Scan for the cell matching the given text and deliver its [x, y] coordinate at center. 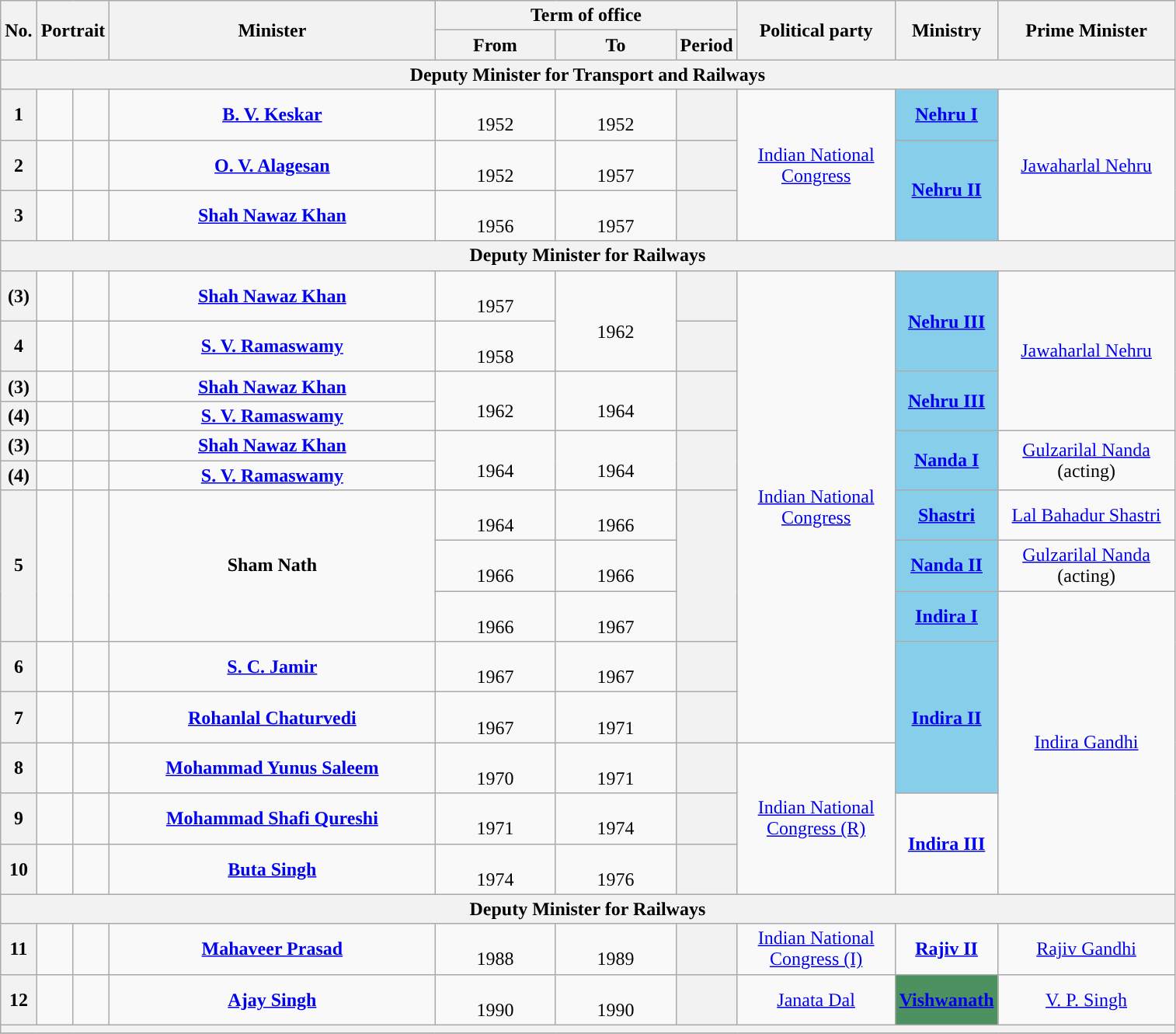
11 [19, 949]
Nanda I [946, 460]
Term of office [586, 16]
Deputy Minister for Transport and Railways [587, 75]
Mohammad Shafi Qureshi [272, 819]
6 [19, 667]
2 [19, 165]
Sham Nath [272, 566]
Lal Bahadur Shastri [1086, 516]
Indira I [946, 617]
Period [707, 45]
Buta Singh [272, 869]
Ministry [946, 30]
Mahaveer Prasad [272, 949]
Nehru I [946, 115]
Rajiv Gandhi [1086, 949]
Rohanlal Chaturvedi [272, 718]
O. V. Alagesan [272, 165]
1976 [615, 869]
Janata Dal [816, 999]
1 [19, 115]
Rajiv II [946, 949]
1988 [496, 949]
Indian National Congress (I) [816, 949]
B. V. Keskar [272, 115]
Indian National Congress (R) [816, 819]
From [496, 45]
8 [19, 768]
7 [19, 718]
Prime Minister [1086, 30]
4 [19, 346]
No. [19, 30]
Shastri [946, 516]
To [615, 45]
10 [19, 869]
Minister [272, 30]
Ajay Singh [272, 999]
5 [19, 566]
Indira III [946, 844]
12 [19, 999]
Political party [816, 30]
9 [19, 819]
Indira Gandhi [1086, 743]
Portrait [73, 30]
V. P. Singh [1086, 999]
Vishwanath [946, 999]
Nehru II [946, 190]
1958 [496, 346]
Indira II [946, 718]
1989 [615, 949]
Mohammad Yunus Saleem [272, 768]
1970 [496, 768]
1956 [496, 216]
Nanda II [946, 566]
3 [19, 216]
S. C. Jamir [272, 667]
